Provide the (X, Y) coordinate of the cell's center where the given text is located.  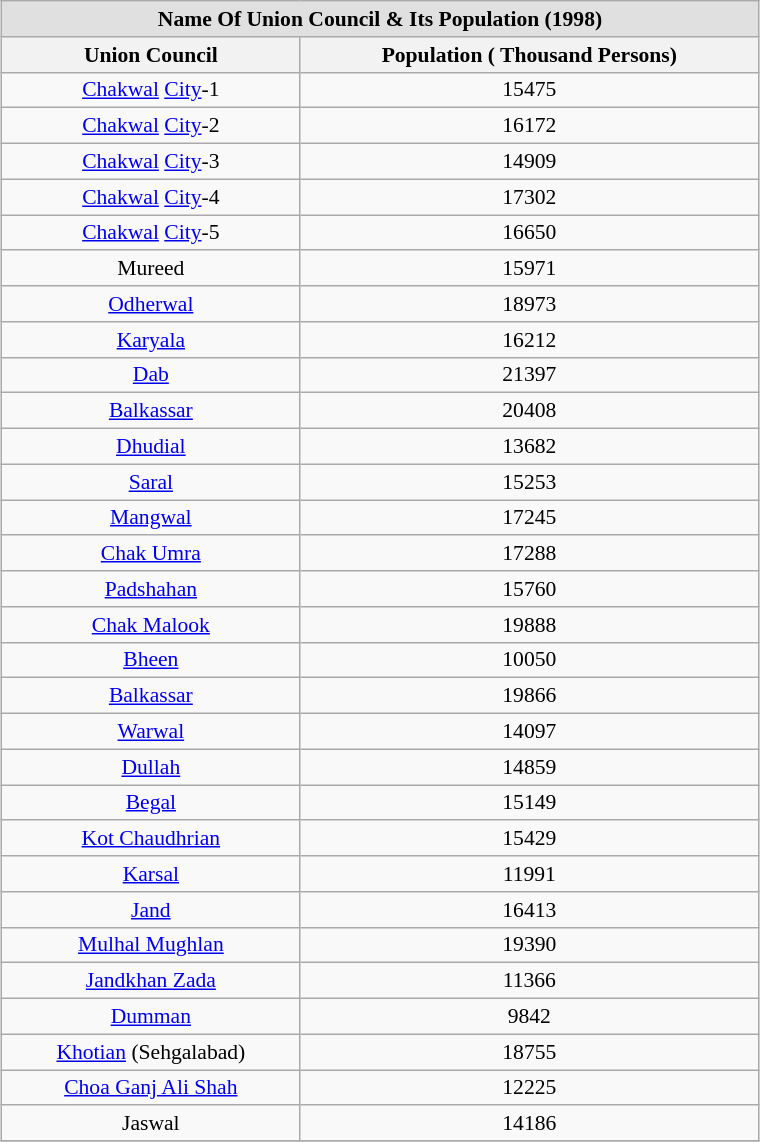
Padshahan (152, 589)
11366 (529, 981)
Bheen (152, 660)
15253 (529, 482)
11991 (529, 874)
16212 (529, 339)
Dumman (152, 1016)
18755 (529, 1052)
15429 (529, 838)
14909 (529, 161)
Name Of Union Council & Its Population (1998) (380, 19)
15971 (529, 268)
Choa Ganj Ali Shah (152, 1088)
15760 (529, 589)
17245 (529, 518)
Chak Umra (152, 553)
Dhudial (152, 446)
21397 (529, 375)
Karsal (152, 874)
Union Council (152, 54)
Jaswal (152, 1123)
15475 (529, 90)
Khotian (Sehgalabad) (152, 1052)
19888 (529, 624)
10050 (529, 660)
Mangwal (152, 518)
Chakwal City-1 (152, 90)
Jand (152, 909)
9842 (529, 1016)
Jandkhan Zada (152, 981)
Chakwal City-2 (152, 126)
16413 (529, 909)
16650 (529, 232)
19390 (529, 945)
16172 (529, 126)
20408 (529, 411)
Warwal (152, 731)
14097 (529, 731)
Karyala (152, 339)
14186 (529, 1123)
Mureed (152, 268)
Saral (152, 482)
Population ( Thousand Persons) (529, 54)
18973 (529, 304)
19866 (529, 696)
17302 (529, 197)
Chakwal City-4 (152, 197)
14859 (529, 767)
17288 (529, 553)
Chakwal City-5 (152, 232)
Chak Malook (152, 624)
Begal (152, 802)
15149 (529, 802)
Odherwal (152, 304)
Chakwal City-3 (152, 161)
Dab (152, 375)
12225 (529, 1088)
Mulhal Mughlan (152, 945)
Dullah (152, 767)
Kot Chaudhrian (152, 838)
13682 (529, 446)
